From the cell containing the given text, extract its center point as (X, Y) coordinate. 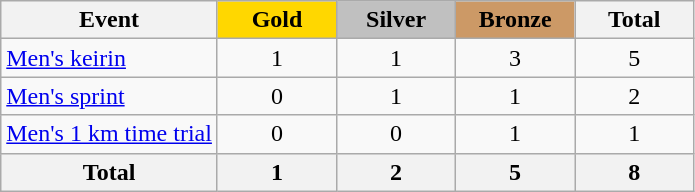
Men's sprint (110, 96)
3 (516, 58)
Bronze (516, 20)
Men's keirin (110, 58)
Silver (396, 20)
Event (110, 20)
Men's 1 km time trial (110, 134)
8 (634, 172)
Gold (276, 20)
